Find where the given text appears and provide that cell's center as [X, Y] coordinate. 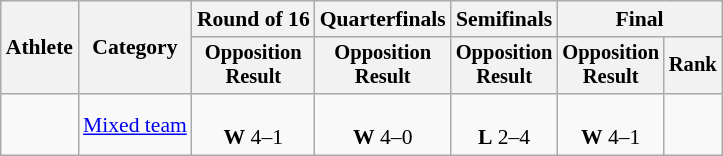
L 2–4 [504, 124]
Category [135, 48]
Rank [693, 66]
Round of 16 [254, 19]
Final [639, 19]
Athlete [40, 48]
W 4–0 [383, 124]
Semifinals [504, 19]
Mixed team [135, 124]
Quarterfinals [383, 19]
